Detect which cell encompasses the target text, then output its [X, Y] center coordinate. 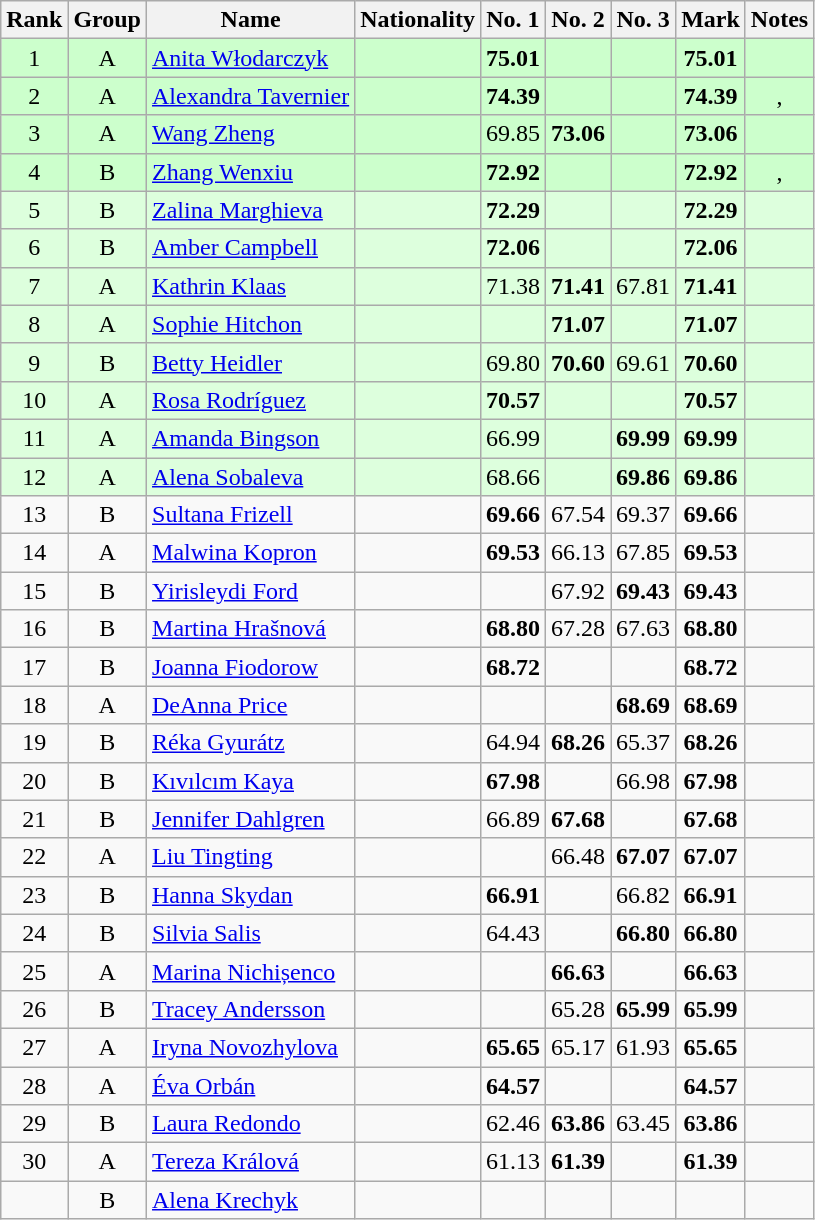
9 [34, 362]
67.85 [644, 553]
Silvia Salis [251, 933]
61.13 [512, 1162]
21 [34, 819]
68.66 [512, 477]
Anita Włodarczyk [251, 58]
69.61 [644, 362]
Marina Nichișenco [251, 971]
Alena Sobaleva [251, 477]
Liu Tingting [251, 857]
22 [34, 857]
DeAnna Price [251, 705]
Réka Gyurátz [251, 743]
28 [34, 1085]
69.80 [512, 362]
6 [34, 248]
20 [34, 781]
66.82 [644, 895]
69.85 [512, 134]
13 [34, 515]
65.17 [578, 1047]
67.92 [578, 591]
Name [251, 20]
Joanna Fiodorow [251, 667]
61.93 [644, 1047]
Tracey Andersson [251, 1009]
64.43 [512, 933]
Hanna Skydan [251, 895]
63.45 [644, 1124]
12 [34, 477]
Amber Campbell [251, 248]
Sophie Hitchon [251, 324]
Martina Hrašnová [251, 629]
25 [34, 971]
2 [34, 96]
66.13 [578, 553]
66.48 [578, 857]
67.54 [578, 515]
16 [34, 629]
No. 1 [512, 20]
Yirisleydi Ford [251, 591]
15 [34, 591]
66.89 [512, 819]
3 [34, 134]
10 [34, 400]
67.81 [644, 286]
64.94 [512, 743]
29 [34, 1124]
18 [34, 705]
65.37 [644, 743]
No. 2 [578, 20]
71.38 [512, 286]
Betty Heidler [251, 362]
67.28 [578, 629]
Laura Redondo [251, 1124]
Group [108, 20]
7 [34, 286]
1 [34, 58]
Kathrin Klaas [251, 286]
26 [34, 1009]
69.37 [644, 515]
Amanda Bingson [251, 438]
Malwina Kopron [251, 553]
4 [34, 172]
8 [34, 324]
Notes [779, 20]
Alexandra Tavernier [251, 96]
62.46 [512, 1124]
Zhang Wenxiu [251, 172]
Mark [711, 20]
Kıvılcım Kaya [251, 781]
Nationality [418, 20]
Tereza Králová [251, 1162]
Zalina Marghieva [251, 210]
No. 3 [644, 20]
5 [34, 210]
27 [34, 1047]
30 [34, 1162]
67.63 [644, 629]
66.98 [644, 781]
24 [34, 933]
19 [34, 743]
Éva Orbán [251, 1085]
Alena Krechyk [251, 1200]
Sultana Frizell [251, 515]
Rosa Rodríguez [251, 400]
17 [34, 667]
Iryna Novozhylova [251, 1047]
65.28 [578, 1009]
Wang Zheng [251, 134]
66.99 [512, 438]
Jennifer Dahlgren [251, 819]
23 [34, 895]
Rank [34, 20]
14 [34, 553]
11 [34, 438]
